Search for the cell housing the specified text and yield its [x, y] center coordinate. 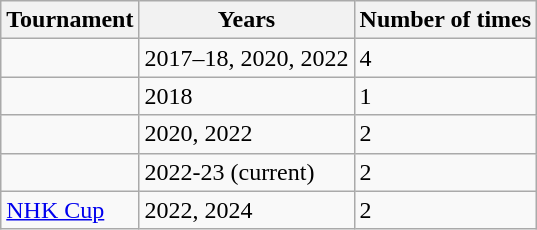
2018 [246, 96]
2020, 2022 [246, 134]
2022-23 (current) [246, 172]
Years [246, 20]
4 [446, 58]
2017–18, 2020, 2022 [246, 58]
NHK Cup [70, 210]
Number of times [446, 20]
Tournament [70, 20]
1 [446, 96]
2022, 2024 [246, 210]
